Locate the cell with the specified text and output its (x, y) center coordinate. 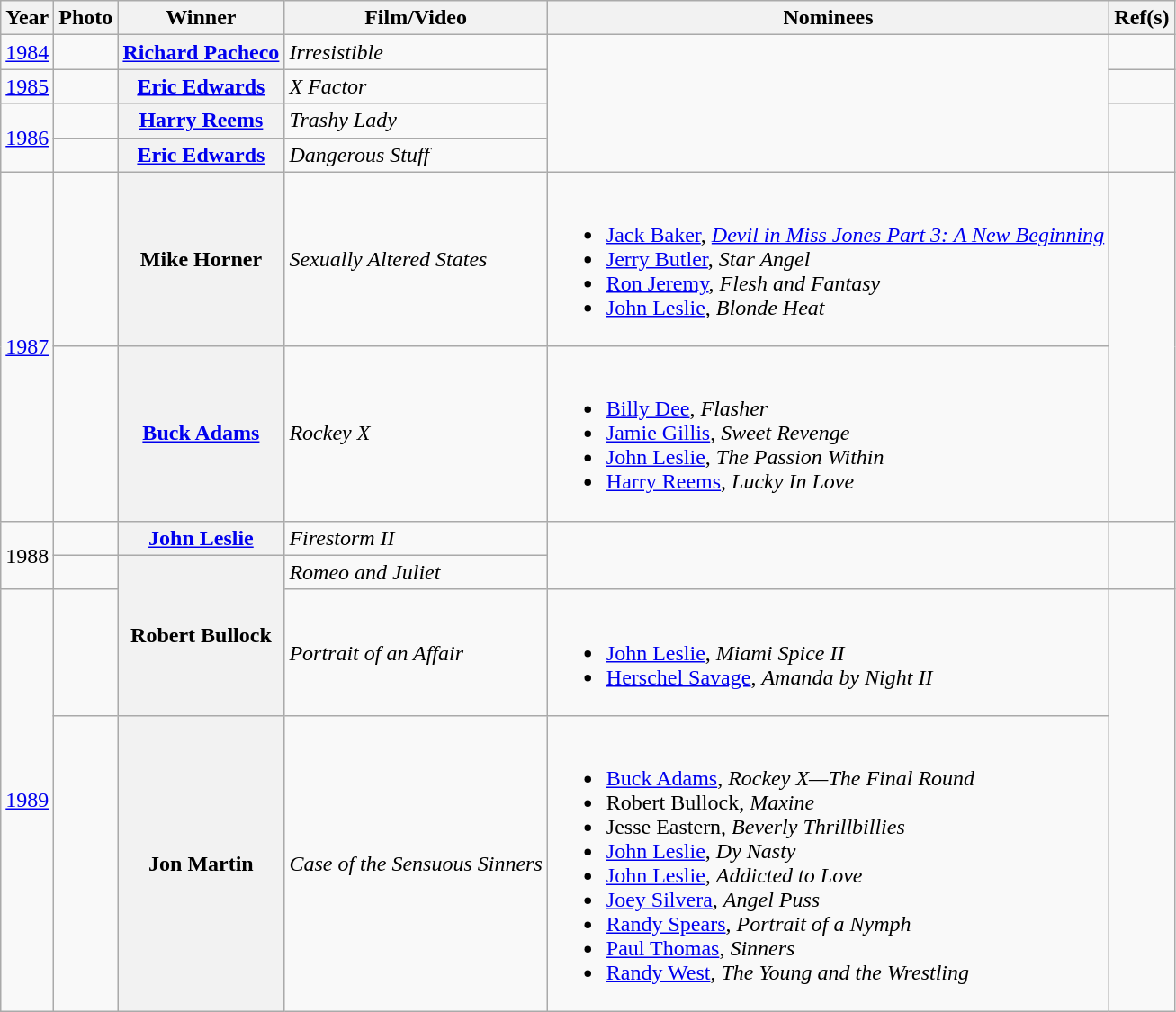
John Leslie (202, 538)
Firestorm II (416, 538)
Portrait of an Affair (416, 652)
Jack Baker, Devil in Miss Jones Part 3: A New BeginningJerry Butler, Star AngelRon Jeremy, Flesh and FantasyJohn Leslie, Blonde Heat (828, 259)
Photo (86, 18)
Winner (202, 18)
Film/Video (416, 18)
Trashy Lady (416, 121)
Irresistible (416, 52)
1986 (27, 138)
Mike Horner (202, 259)
Billy Dee, FlasherJamie Gillis, Sweet RevengeJohn Leslie, The Passion WithinHarry Reems, Lucky In Love (828, 434)
1987 (27, 346)
Richard Pacheco (202, 52)
Harry Reems (202, 121)
Romeo and Juliet (416, 572)
Sexually Altered States (416, 259)
Dangerous Stuff (416, 155)
1984 (27, 52)
John Leslie, Miami Spice IIHerschel Savage, Amanda by Night II (828, 652)
X Factor (416, 86)
Case of the Sensuous Sinners (416, 864)
Rockey X (416, 434)
Year (27, 18)
1988 (27, 555)
1985 (27, 86)
Jon Martin (202, 864)
1989 (27, 801)
Ref(s) (1142, 18)
Nominees (828, 18)
Buck Adams (202, 434)
Robert Bullock (202, 635)
